Search for the cell housing the specified text and yield its (x, y) center coordinate. 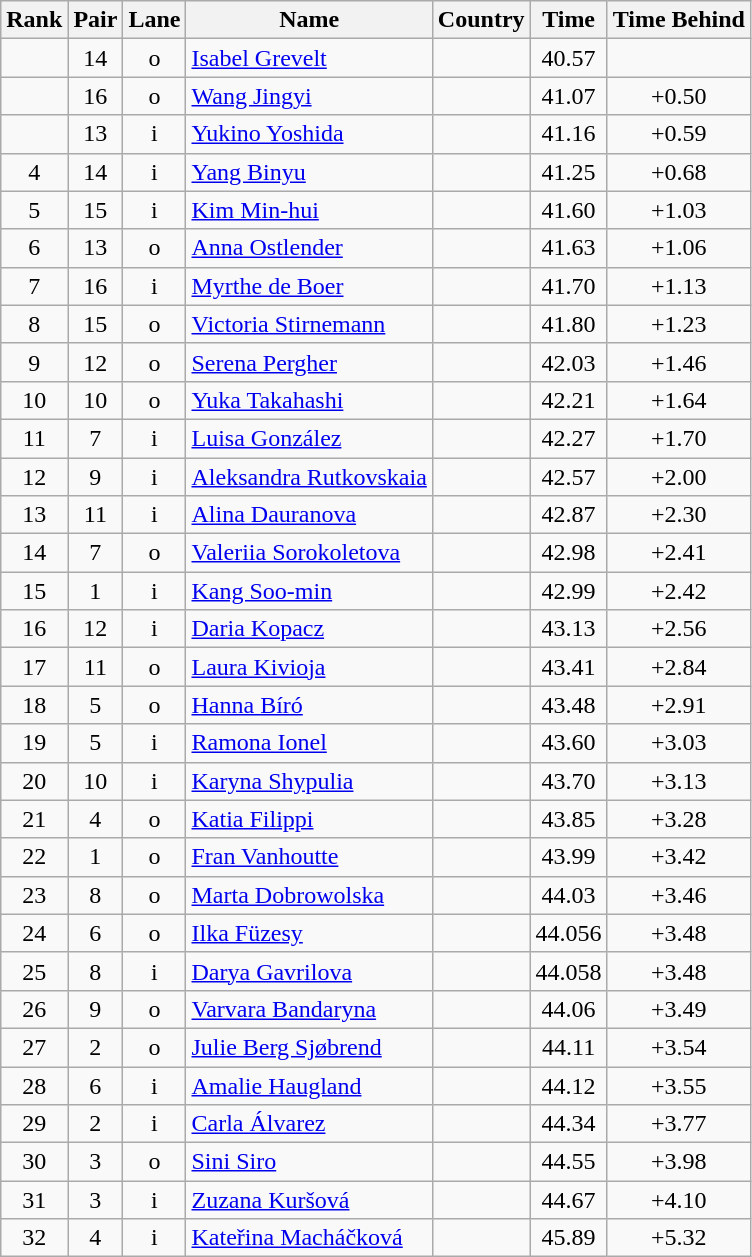
43.41 (568, 667)
27 (34, 1047)
+1.64 (678, 400)
19 (34, 743)
41.16 (568, 134)
44.11 (568, 1047)
Time Behind (678, 20)
Victoria Stirnemann (309, 324)
Marta Dobrowolska (309, 895)
+0.68 (678, 172)
+0.50 (678, 96)
+2.91 (678, 705)
+0.59 (678, 134)
Country (481, 20)
42.21 (568, 400)
42.27 (568, 438)
43.13 (568, 629)
+2.00 (678, 477)
Time (568, 20)
Carla Álvarez (309, 1124)
+3.42 (678, 857)
Hanna Bíró (309, 705)
+2.42 (678, 591)
Julie Berg Sjøbrend (309, 1047)
+3.54 (678, 1047)
Myrthe de Boer (309, 286)
+2.41 (678, 553)
24 (34, 933)
+1.06 (678, 248)
+1.70 (678, 438)
20 (34, 781)
+1.23 (678, 324)
41.80 (568, 324)
44.12 (568, 1085)
22 (34, 857)
+3.55 (678, 1085)
+3.98 (678, 1162)
Daria Kopacz (309, 629)
+5.32 (678, 1238)
42.03 (568, 362)
Aleksandra Rutkovskaia (309, 477)
44.056 (568, 933)
41.60 (568, 210)
44.03 (568, 895)
+3.03 (678, 743)
+3.28 (678, 819)
Ilka Füzesy (309, 933)
+4.10 (678, 1200)
+3.13 (678, 781)
42.57 (568, 477)
43.48 (568, 705)
+3.49 (678, 1009)
+1.46 (678, 362)
Katia Filippi (309, 819)
Wang Jingyi (309, 96)
25 (34, 971)
44.058 (568, 971)
43.70 (568, 781)
Anna Ostlender (309, 248)
40.57 (568, 58)
+2.56 (678, 629)
44.55 (568, 1162)
Yukino Yoshida (309, 134)
Varvara Bandaryna (309, 1009)
21 (34, 819)
41.25 (568, 172)
+1.03 (678, 210)
44.06 (568, 1009)
43.99 (568, 857)
43.60 (568, 743)
Fran Vanhoutte (309, 857)
Isabel Grevelt (309, 58)
41.70 (568, 286)
45.89 (568, 1238)
Name (309, 20)
42.98 (568, 553)
Darya Gavrilova (309, 971)
Sini Siro (309, 1162)
Serena Pergher (309, 362)
31 (34, 1200)
44.67 (568, 1200)
26 (34, 1009)
Pair (96, 20)
Ramona Ionel (309, 743)
41.63 (568, 248)
Kang Soo-min (309, 591)
Yuka Takahashi (309, 400)
Karyna Shypulia (309, 781)
Valeriia Sorokoletova (309, 553)
23 (34, 895)
44.34 (568, 1124)
+2.84 (678, 667)
Laura Kivioja (309, 667)
Yang Binyu (309, 172)
Rank (34, 20)
30 (34, 1162)
Zuzana Kuršová (309, 1200)
Alina Dauranova (309, 515)
29 (34, 1124)
+3.77 (678, 1124)
41.07 (568, 96)
32 (34, 1238)
42.99 (568, 591)
18 (34, 705)
Kateřina Macháčková (309, 1238)
17 (34, 667)
+1.13 (678, 286)
43.85 (568, 819)
Luisa González (309, 438)
42.87 (568, 515)
Amalie Haugland (309, 1085)
28 (34, 1085)
Lane (154, 20)
Kim Min-hui (309, 210)
+3.46 (678, 895)
+2.30 (678, 515)
